Scan for the cell matching the given text and deliver its [x, y] coordinate at center. 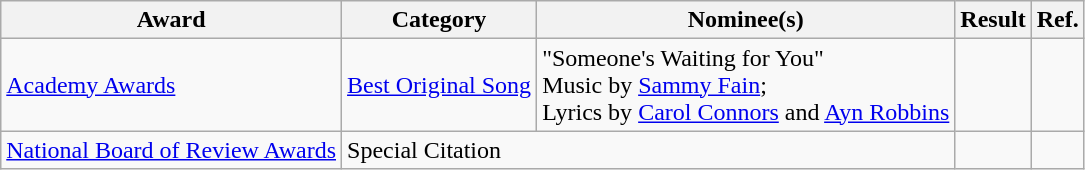
Result [993, 20]
National Board of Review Awards [172, 150]
Award [172, 20]
Nominee(s) [746, 20]
Academy Awards [172, 85]
Ref. [1058, 20]
Special Citation [648, 150]
"Someone's Waiting for You" Music by Sammy Fain; Lyrics by Carol Connors and Ayn Robbins [746, 85]
Category [440, 20]
Best Original Song [440, 85]
